Return the (x, y) coordinate for the center point of the cell that contains the specified text.  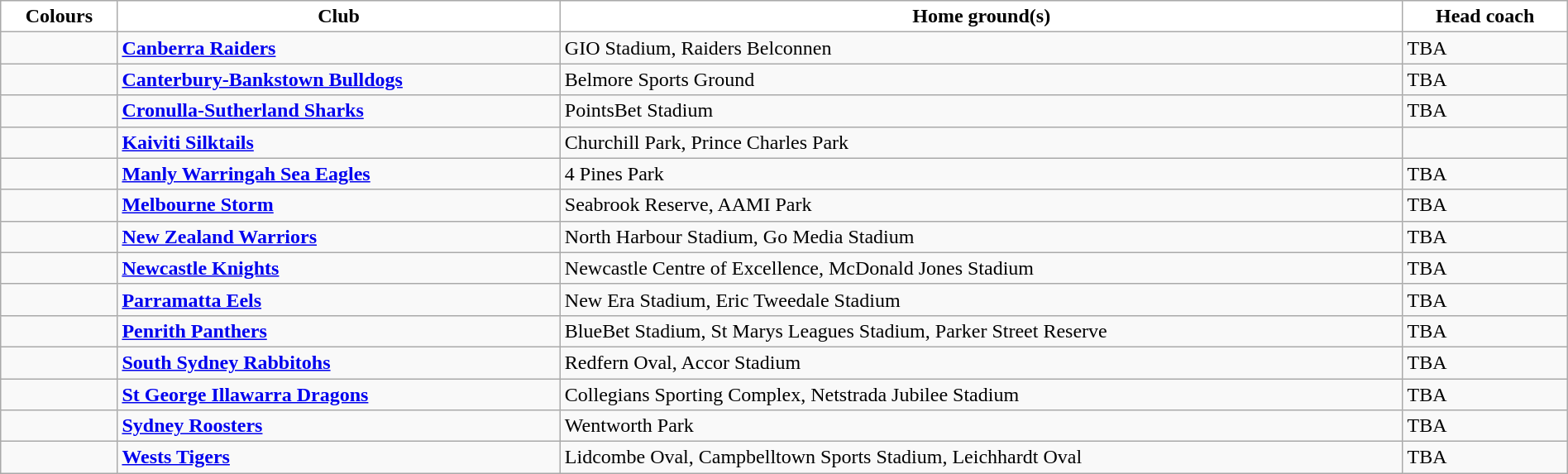
Redfern Oval, Accor Stadium (981, 362)
Kaiviti Silktails (339, 142)
GIO Stadium, Raiders Belconnen (981, 48)
BlueBet Stadium, St Marys Leagues Stadium, Parker Street Reserve (981, 331)
Canterbury-Bankstown Bulldogs (339, 79)
PointsBet Stadium (981, 111)
Wests Tigers (339, 457)
Seabrook Reserve, AAMI Park (981, 205)
Home ground(s) (981, 17)
Sydney Roosters (339, 426)
Lidcombe Oval, Campbelltown Sports Stadium, Leichhardt Oval (981, 457)
Head coach (1485, 17)
South Sydney Rabbitohs (339, 362)
Parramatta Eels (339, 299)
Churchill Park, Prince Charles Park (981, 142)
Cronulla-Sutherland Sharks (339, 111)
Penrith Panthers (339, 331)
St George Illawarra Dragons (339, 395)
4 Pines Park (981, 174)
North Harbour Stadium, Go Media Stadium (981, 237)
Colours (60, 17)
Newcastle Knights (339, 268)
New Era Stadium, Eric Tweedale Stadium (981, 299)
Melbourne Storm (339, 205)
Wentworth Park (981, 426)
Club (339, 17)
Canberra Raiders (339, 48)
Manly Warringah Sea Eagles (339, 174)
New Zealand Warriors (339, 237)
Newcastle Centre of Excellence, McDonald Jones Stadium (981, 268)
Collegians Sporting Complex, Netstrada Jubilee Stadium (981, 395)
Belmore Sports Ground (981, 79)
